Determine the [x, y] coordinate at the center of the cell enclosing the given text.  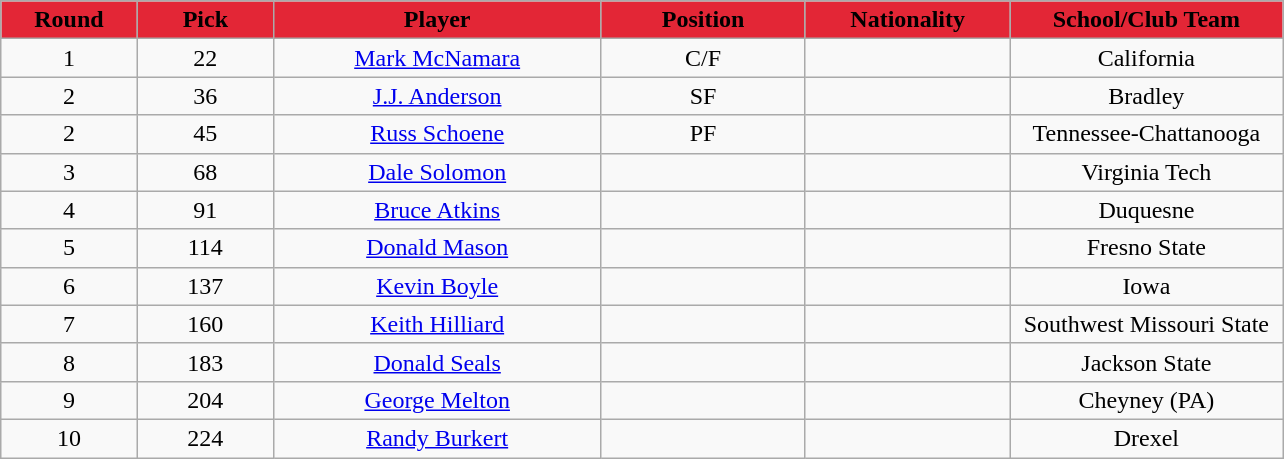
Mark McNamara [438, 58]
Bradley [1146, 96]
224 [205, 438]
Fresno State [1146, 248]
Pick [205, 20]
Player [438, 20]
Virginia Tech [1146, 172]
California [1146, 58]
PF [704, 134]
137 [205, 286]
SF [704, 96]
J.J. Anderson [438, 96]
183 [205, 362]
45 [205, 134]
C/F [704, 58]
22 [205, 58]
5 [69, 248]
Dale Solomon [438, 172]
114 [205, 248]
Round [69, 20]
10 [69, 438]
Position [704, 20]
7 [69, 324]
Iowa [1146, 286]
8 [69, 362]
204 [205, 400]
Donald Mason [438, 248]
68 [205, 172]
Duquesne [1146, 210]
Kevin Boyle [438, 286]
Donald Seals [438, 362]
Cheyney (PA) [1146, 400]
1 [69, 58]
Tennessee-Chattanooga [1146, 134]
Nationality [908, 20]
4 [69, 210]
91 [205, 210]
9 [69, 400]
3 [69, 172]
36 [205, 96]
School/Club Team [1146, 20]
Randy Burkert [438, 438]
Keith Hilliard [438, 324]
Drexel [1146, 438]
Southwest Missouri State [1146, 324]
160 [205, 324]
6 [69, 286]
Russ Schoene [438, 134]
Jackson State [1146, 362]
Bruce Atkins [438, 210]
George Melton [438, 400]
